Identify which cell holds the provided text, then report its [x, y] central coordinate. 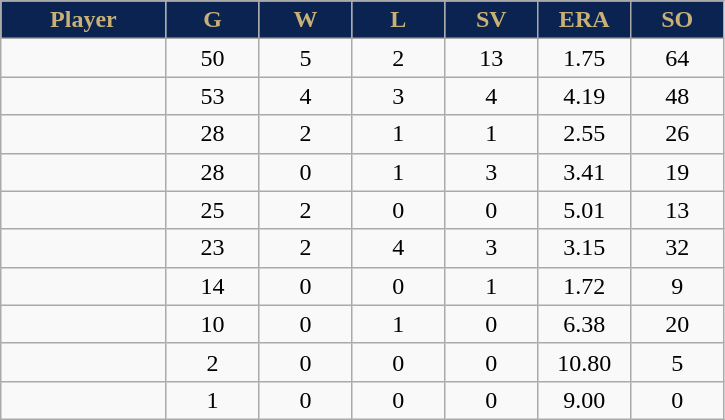
5.01 [584, 210]
6.38 [584, 324]
9 [678, 286]
3.15 [584, 248]
10.80 [584, 362]
48 [678, 96]
1.72 [584, 286]
3.41 [584, 172]
26 [678, 134]
10 [212, 324]
SO [678, 20]
G [212, 20]
19 [678, 172]
9.00 [584, 400]
23 [212, 248]
L [398, 20]
64 [678, 58]
50 [212, 58]
1.75 [584, 58]
4.19 [584, 96]
W [306, 20]
2.55 [584, 134]
32 [678, 248]
20 [678, 324]
14 [212, 286]
25 [212, 210]
53 [212, 96]
ERA [584, 20]
Player [84, 20]
SV [492, 20]
